Provide the (X, Y) coordinate of the cell's center where the given text is located.  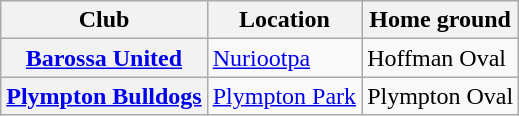
Hoffman Oval (440, 58)
Barossa United (104, 58)
Location (284, 20)
Club (104, 20)
Plympton Oval (440, 96)
Plympton Bulldogs (104, 96)
Home ground (440, 20)
Plympton Park (284, 96)
Nuriootpa (284, 58)
